Identify which cell holds the provided text, then report its [x, y] central coordinate. 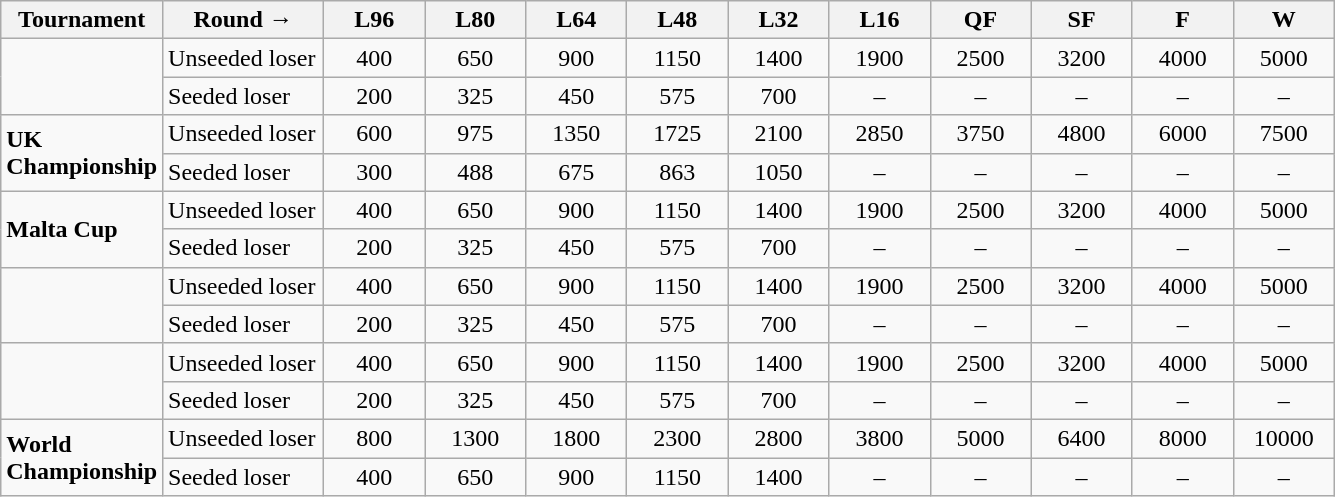
L64 [576, 20]
L32 [778, 20]
1350 [576, 134]
2100 [778, 134]
2800 [778, 438]
7500 [1284, 134]
L16 [880, 20]
975 [476, 134]
600 [374, 134]
800 [374, 438]
1800 [576, 438]
SF [1082, 20]
8000 [1182, 438]
F [1182, 20]
QF [980, 20]
675 [576, 172]
L80 [476, 20]
863 [678, 172]
300 [374, 172]
Malta Cup [82, 229]
3800 [880, 438]
UK Championship [82, 153]
L96 [374, 20]
World Championship [82, 457]
10000 [1284, 438]
L48 [678, 20]
2300 [678, 438]
Tournament [82, 20]
Round → [244, 20]
4800 [1082, 134]
W [1284, 20]
1725 [678, 134]
6000 [1182, 134]
6400 [1082, 438]
1050 [778, 172]
2850 [880, 134]
3750 [980, 134]
488 [476, 172]
1300 [476, 438]
